Return the (x, y) coordinate for the center point of the cell that contains the specified text.  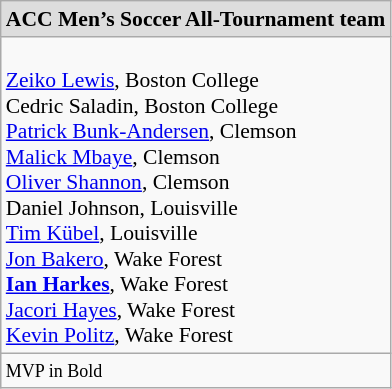
MVP in Bold (196, 371)
ACC Men’s Soccer All-Tournament team (196, 19)
